Scan for the cell matching the given text and deliver its [x, y] coordinate at center. 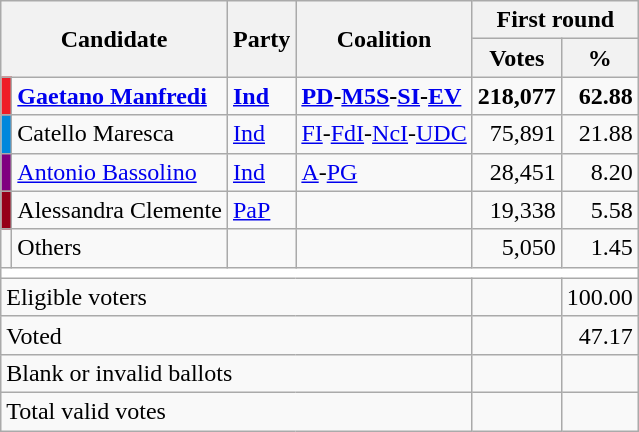
Others [120, 248]
First round [555, 20]
FI-FdI-NcI-UDC [384, 134]
Votes [516, 58]
Catello Maresca [120, 134]
Candidate [114, 39]
5.58 [600, 210]
Blank or invalid ballots [236, 373]
19,338 [516, 210]
Party [261, 39]
Voted [236, 335]
Alessandra Clemente [120, 210]
75,891 [516, 134]
62.88 [600, 96]
Antonio Bassolino [120, 172]
1.45 [600, 248]
21.88 [600, 134]
47.17 [600, 335]
28,451 [516, 172]
5,050 [516, 248]
Gaetano Manfredi [120, 96]
PaP [261, 210]
Total valid votes [236, 411]
% [600, 58]
Coalition [384, 39]
A-PG [384, 172]
PD-M5S-SI-EV [384, 96]
218,077 [516, 96]
100.00 [600, 297]
8.20 [600, 172]
Eligible voters [236, 297]
